Identify which cell holds the provided text, then report its (x, y) central coordinate. 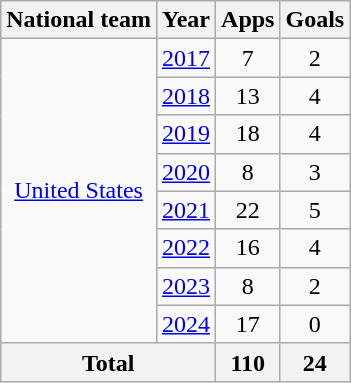
2023 (186, 286)
National team (79, 20)
2017 (186, 58)
16 (248, 248)
24 (315, 362)
2021 (186, 210)
2018 (186, 96)
18 (248, 134)
Year (186, 20)
2024 (186, 324)
Total (108, 362)
2022 (186, 248)
3 (315, 172)
110 (248, 362)
Goals (315, 20)
United States (79, 191)
5 (315, 210)
17 (248, 324)
0 (315, 324)
Apps (248, 20)
22 (248, 210)
2020 (186, 172)
13 (248, 96)
2019 (186, 134)
7 (248, 58)
